Find where the given text appears and provide that cell's center as (X, Y) coordinate. 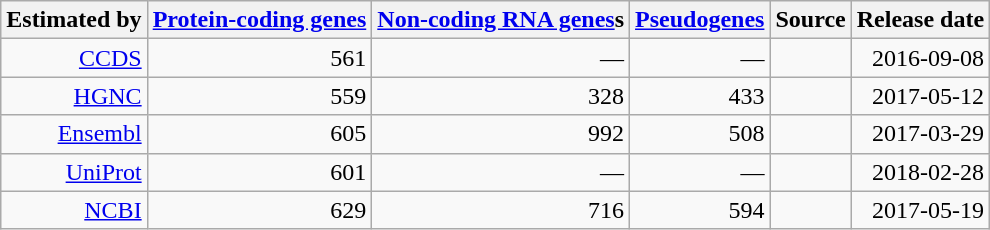
508 (700, 134)
992 (501, 134)
629 (260, 210)
328 (501, 96)
NCBI (74, 210)
2017-03-29 (920, 134)
Pseudogenes (700, 20)
Estimated by (74, 20)
Ensembl (74, 134)
Source (810, 20)
2017-05-12 (920, 96)
605 (260, 134)
CCDS (74, 58)
561 (260, 58)
594 (700, 210)
559 (260, 96)
Release date (920, 20)
2017-05-19 (920, 210)
601 (260, 172)
Protein-coding genes (260, 20)
2016-09-08 (920, 58)
Non-coding RNA geness (501, 20)
UniProt (74, 172)
2018-02-28 (920, 172)
433 (700, 96)
HGNC (74, 96)
716 (501, 210)
